Determine the [X, Y] coordinate at the center of the cell enclosing the given text.  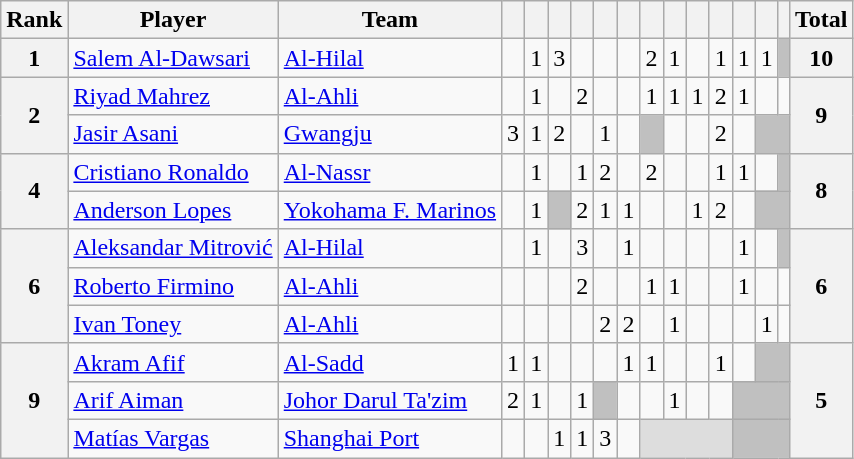
10 [821, 58]
Aleksandar Mitrović [173, 248]
Matías Vargas [173, 438]
Al-Nassr [390, 172]
Anderson Lopes [173, 210]
Johor Darul Ta'zim [390, 400]
Gwangju [390, 134]
5 [821, 400]
Jasir Asani [173, 134]
Cristiano Ronaldo [173, 172]
Roberto Firmino [173, 286]
Riyad Mahrez [173, 96]
Al-Sadd [390, 362]
Shanghai Port [390, 438]
Total [821, 20]
Yokohama F. Marinos [390, 210]
4 [34, 191]
Ivan Toney [173, 324]
Akram Afif [173, 362]
Team [390, 20]
Arif Aiman [173, 400]
8 [821, 191]
Player [173, 20]
Rank [34, 20]
Salem Al-Dawsari [173, 58]
